Find where the given text appears and provide that cell's center as [X, Y] coordinate. 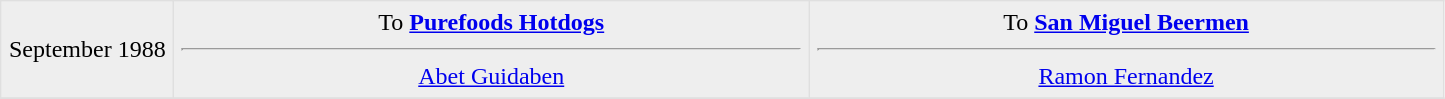
To San Miguel BeermenRamon Fernandez [1126, 50]
September 1988 [88, 50]
To Purefoods HotdogsAbet Guidaben [492, 50]
